Scan for the cell matching the given text and deliver its [X, Y] coordinate at center. 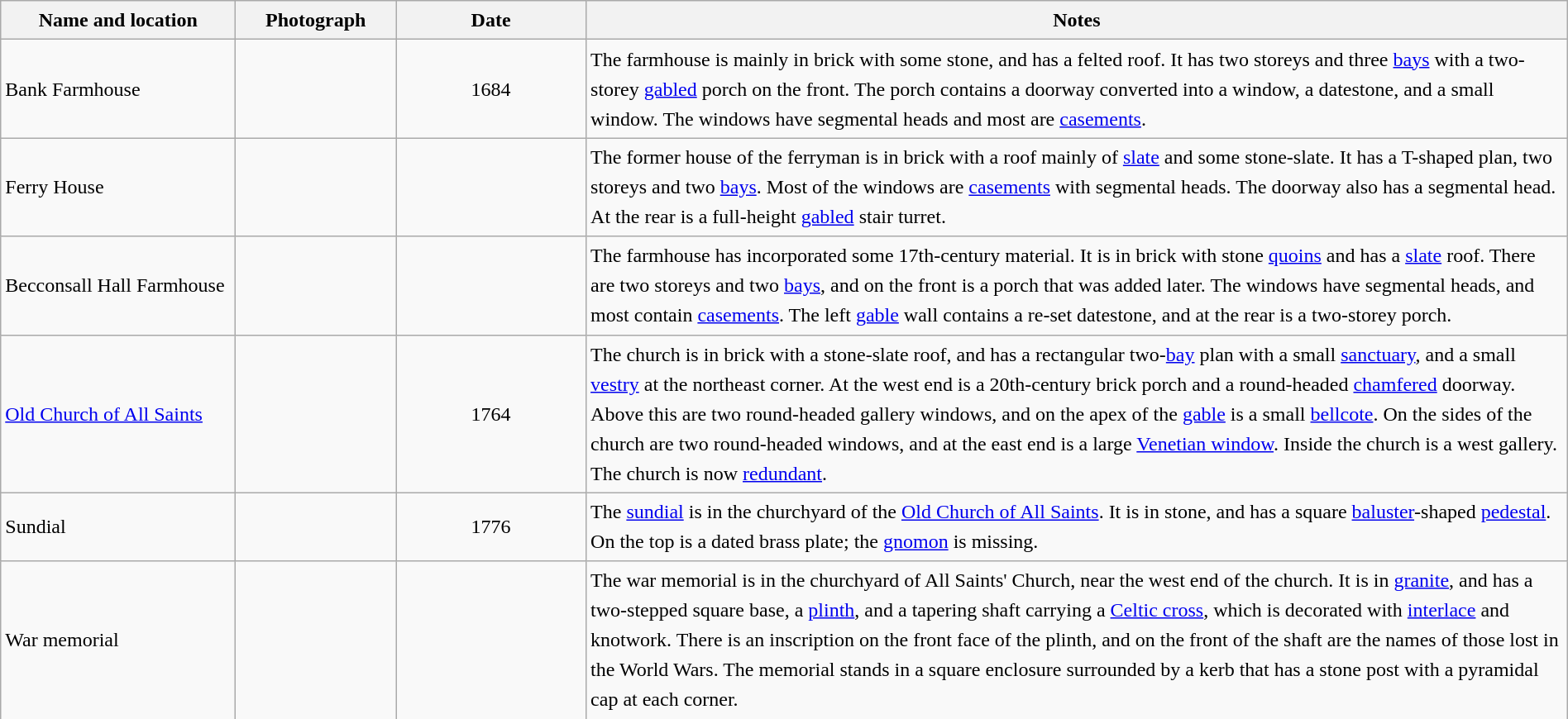
Becconsall Hall Farmhouse [118, 286]
Photograph [316, 20]
1764 [491, 413]
War memorial [118, 640]
Sundial [118, 527]
Old Church of All Saints [118, 413]
Bank Farmhouse [118, 89]
Notes [1077, 20]
Ferry House [118, 187]
Name and location [118, 20]
1684 [491, 89]
Date [491, 20]
1776 [491, 527]
